Return the [X, Y] coordinate for the center point of the cell that contains the specified text.  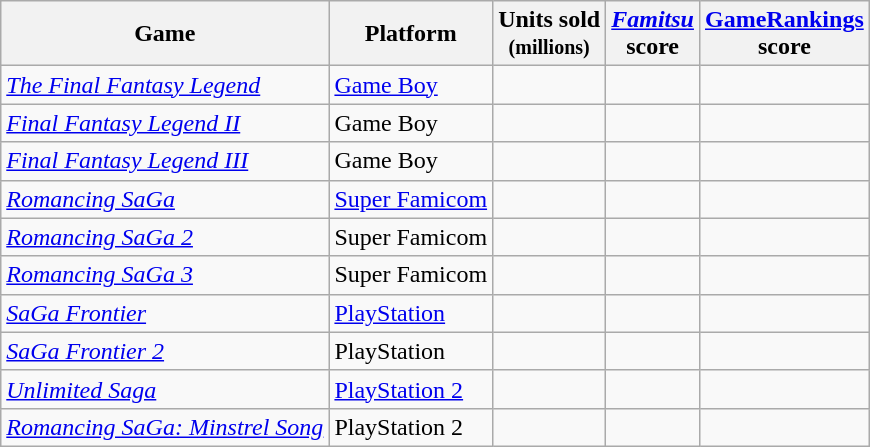
Final Fantasy Legend III [165, 161]
Platform [411, 34]
Romancing SaGa: Minstrel Song [165, 427]
The Final Fantasy Legend [165, 85]
SaGa Frontier 2 [165, 351]
Final Fantasy Legend II [165, 123]
Romancing SaGa 3 [165, 275]
Romancing SaGa [165, 199]
Game [165, 34]
Unlimited Saga [165, 389]
SaGa Frontier [165, 313]
Romancing SaGa 2 [165, 237]
Units sold(millions) [550, 34]
GameRankingsscore [784, 34]
Famitsuscore [653, 34]
